Return the (X, Y) coordinate for the center point of the cell that contains the specified text.  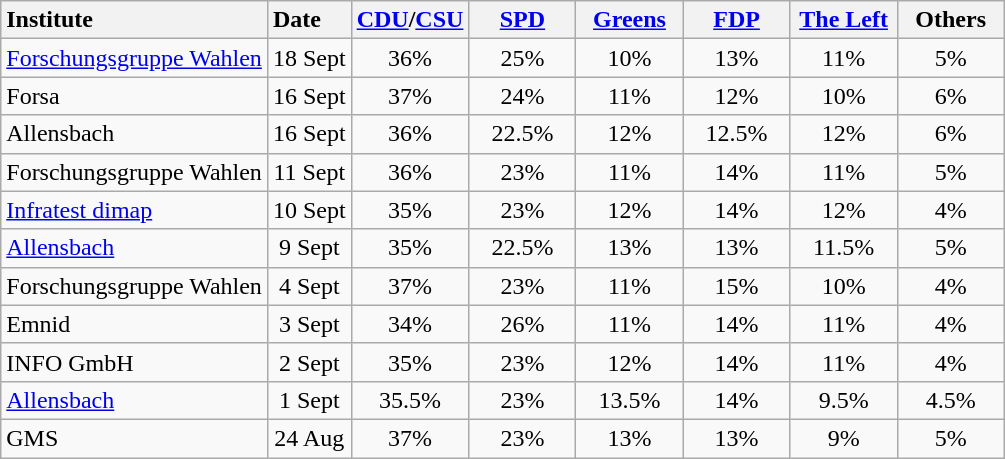
35.5% (410, 400)
11 Sept (309, 172)
Forsa (134, 96)
INFO GmbH (134, 362)
2 Sept (309, 362)
18 Sept (309, 58)
4.5% (950, 400)
25% (522, 58)
3 Sept (309, 324)
24% (522, 96)
4 Sept (309, 286)
Infratest dimap (134, 210)
Greens (630, 20)
Others (950, 20)
GMS (134, 438)
24 Aug (309, 438)
Institute (134, 20)
9% (844, 438)
10 Sept (309, 210)
9.5% (844, 400)
26% (522, 324)
15% (736, 286)
Date (309, 20)
34% (410, 324)
9 Sept (309, 248)
12.5% (736, 134)
11.5% (844, 248)
13.5% (630, 400)
SPD (522, 20)
1 Sept (309, 400)
Emnid (134, 324)
FDP (736, 20)
The Left (844, 20)
CDU/CSU (410, 20)
